Find where the given text appears and provide that cell's center as (x, y) coordinate. 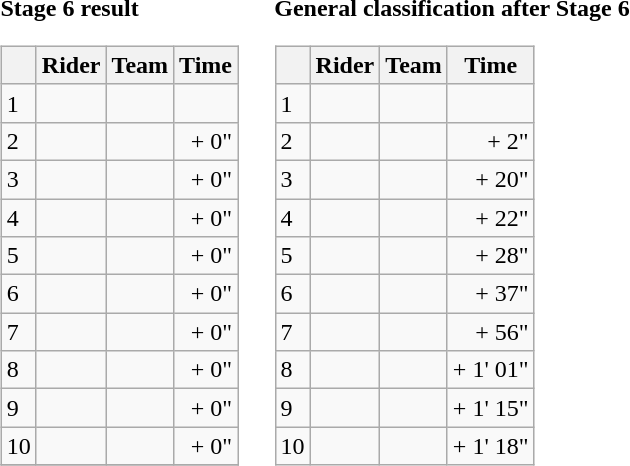
+ 2" (490, 141)
+ 56" (490, 332)
+ 37" (490, 294)
+ 1' 01" (490, 370)
+ 28" (490, 256)
+ 1' 18" (490, 446)
+ 20" (490, 179)
+ 22" (490, 217)
+ 1' 15" (490, 408)
